Return (X, Y) of the center of cell containing provided text 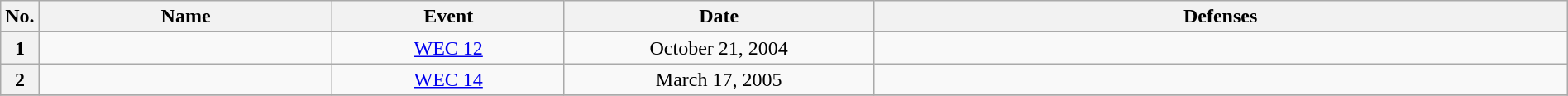
2 (20, 79)
Event (448, 17)
1 (20, 48)
No. (20, 17)
Date (719, 17)
WEC 12 (448, 48)
Defenses (1221, 17)
March 17, 2005 (719, 79)
Name (185, 17)
October 21, 2004 (719, 48)
WEC 14 (448, 79)
